For the text-containing cell, return its midpoint in [x, y] coordinate format. 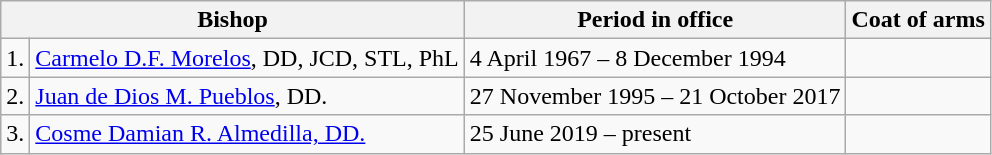
3. [16, 134]
1. [16, 58]
27 November 1995 – 21 October 2017 [655, 96]
Cosme Damian R. Almedilla, DD. [247, 134]
2. [16, 96]
Period in office [655, 20]
Juan de Dios M. Pueblos, DD. [247, 96]
25 June 2019 – present [655, 134]
Bishop [233, 20]
Carmelo D.F. Morelos, DD, JCD, STL, PhL [247, 58]
4 April 1967 – 8 December 1994 [655, 58]
Coat of arms [918, 20]
